Extract the [x, y] coordinate from the center of the cell holding the provided text.  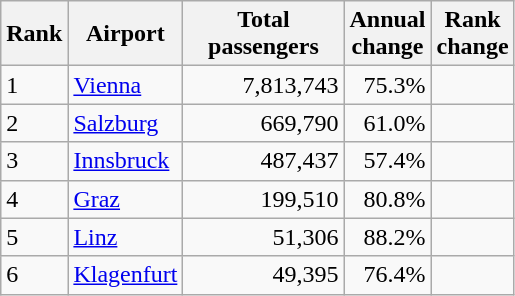
4 [34, 199]
88.2% [388, 237]
Rankchange [472, 34]
Totalpassengers [264, 34]
61.0% [388, 123]
Linz [126, 237]
Klagenfurt [126, 275]
49,395 [264, 275]
Annualchange [388, 34]
75.3% [388, 85]
6 [34, 275]
80.8% [388, 199]
57.4% [388, 161]
7,813,743 [264, 85]
Innsbruck [126, 161]
Airport [126, 34]
487,437 [264, 161]
Rank [34, 34]
Vienna [126, 85]
51,306 [264, 237]
Salzburg [126, 123]
1 [34, 85]
5 [34, 237]
3 [34, 161]
76.4% [388, 275]
669,790 [264, 123]
Graz [126, 199]
2 [34, 123]
199,510 [264, 199]
